For the text-containing cell, return its midpoint in (x, y) coordinate format. 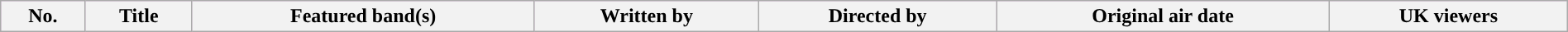
Title (139, 16)
No. (43, 16)
Written by (647, 16)
UK viewers (1449, 16)
Directed by (878, 16)
Featured band(s) (362, 16)
Original air date (1163, 16)
